From the cell containing the given text, extract its center point as [X, Y] coordinate. 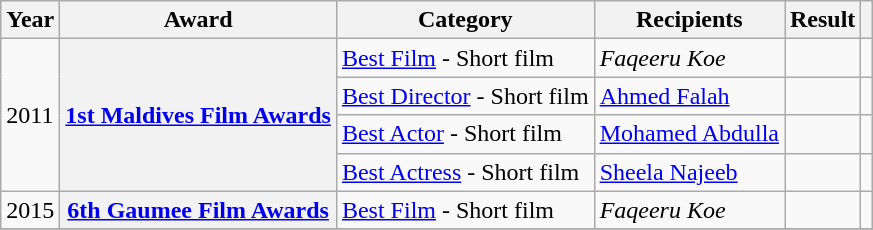
Award [198, 20]
Result [822, 20]
Sheela Najeeb [689, 172]
Mohamed Abdulla [689, 134]
6th Gaumee Film Awards [198, 210]
2015 [30, 210]
Best Director - Short film [465, 96]
Ahmed Falah [689, 96]
Best Actress - Short film [465, 172]
2011 [30, 115]
1st Maldives Film Awards [198, 115]
Year [30, 20]
Recipients [689, 20]
Best Actor - Short film [465, 134]
Category [465, 20]
